Capture the cell that displays the provided text and extract its (x, y) central coordinate. 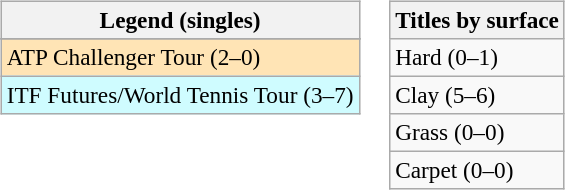
ATP Challenger Tour (2–0) (180, 57)
Carpet (0–0) (478, 171)
Legend (singles) (180, 20)
Clay (5–6) (478, 95)
ITF Futures/World Tennis Tour (3–7) (180, 95)
Grass (0–0) (478, 133)
Titles by surface (478, 20)
Hard (0–1) (478, 57)
